Return the [X, Y] coordinate for the center point of the cell that contains the specified text.  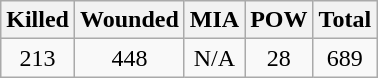
N/A [214, 58]
Wounded [129, 20]
MIA [214, 20]
448 [129, 58]
213 [38, 58]
689 [345, 58]
Killed [38, 20]
POW [279, 20]
28 [279, 58]
Total [345, 20]
